Search for the cell housing the specified text and yield its (x, y) center coordinate. 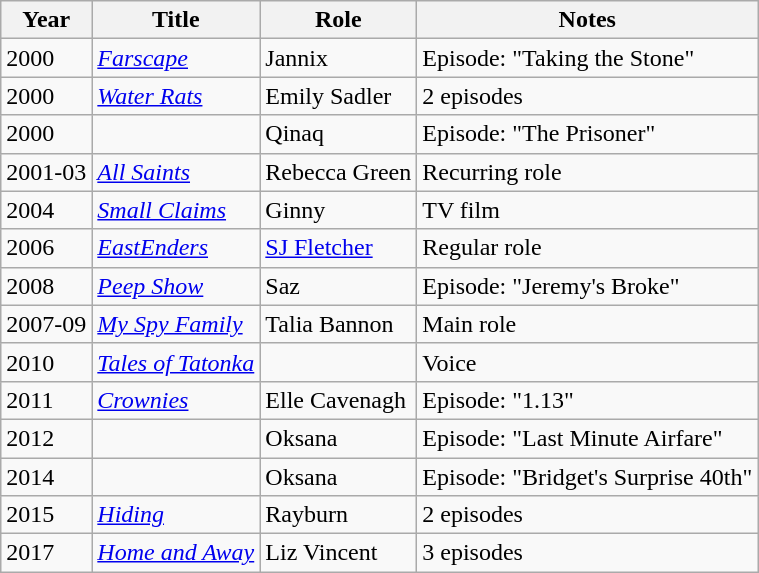
2012 (46, 438)
Talia Bannon (338, 324)
Qinaq (338, 134)
Voice (588, 362)
2011 (46, 400)
Small Claims (176, 210)
2008 (46, 286)
2001-03 (46, 172)
SJ Fletcher (338, 248)
Episode: "Jeremy's Broke" (588, 286)
Saz (338, 286)
2014 (46, 477)
2004 (46, 210)
Episode: "Bridget's Surprise 40th" (588, 477)
Water Rats (176, 96)
2006 (46, 248)
Jannix (338, 58)
Peep Show (176, 286)
Liz Vincent (338, 553)
Episode: "Taking the Stone" (588, 58)
Farscape (176, 58)
Rebecca Green (338, 172)
Home and Away (176, 553)
3 episodes (588, 553)
Notes (588, 20)
Emily Sadler (338, 96)
Episode: "The Prisoner" (588, 134)
Crownies (176, 400)
Elle Cavenagh (338, 400)
Hiding (176, 515)
All Saints (176, 172)
Recurring role (588, 172)
My Spy Family (176, 324)
Episode: "1.13" (588, 400)
2017 (46, 553)
2010 (46, 362)
Title (176, 20)
TV film (588, 210)
2015 (46, 515)
Year (46, 20)
Rayburn (338, 515)
Ginny (338, 210)
Main role (588, 324)
Tales of Tatonka (176, 362)
EastEnders (176, 248)
Regular role (588, 248)
2007-09 (46, 324)
Episode: "Last Minute Airfare" (588, 438)
Role (338, 20)
